For the text-containing cell, return its midpoint in (x, y) coordinate format. 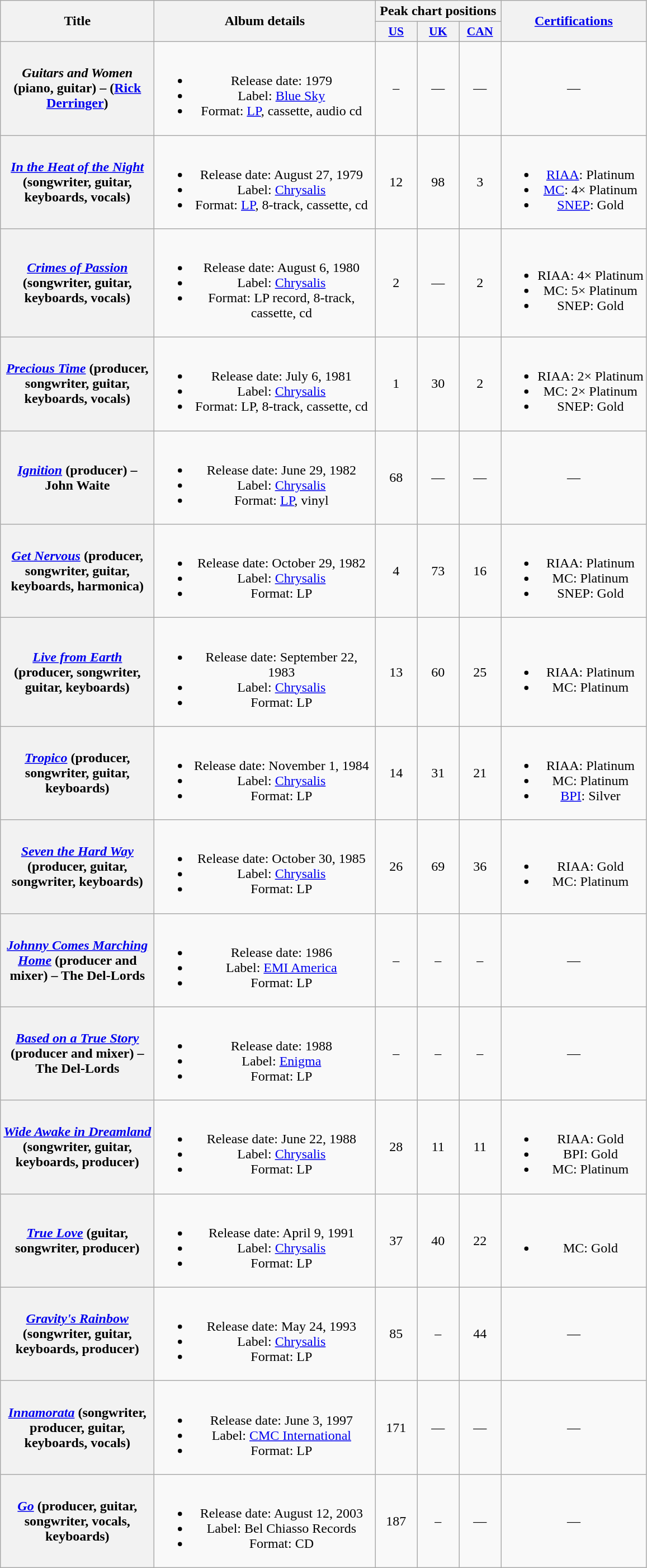
RIAA: PlatinumMC: PlatinumSNEP: Gold (574, 571)
85 (396, 1334)
Release date: June 29, 1982Label: ChrysalisFormat: LP, vinyl (265, 478)
Release date: June 3, 1997Label: CMC InternationalFormat: LP (265, 1427)
4 (396, 571)
Release date: May 24, 1993Label: ChrysalisFormat: LP (265, 1334)
RIAA: PlatinumMC: 4× PlatinumSNEP: Gold (574, 182)
RIAA: PlatinumMC: PlatinumBPI: Silver (574, 773)
73 (438, 571)
Release date: August 6, 1980Label: ChrysalisFormat: LP record, 8-track, cassette, cd (265, 283)
187 (396, 1521)
Tropico (producer, songwriter, guitar, keyboards) (77, 773)
28 (396, 1147)
12 (396, 182)
Crimes of Passion (songwriter, guitar, keyboards, vocals) (77, 283)
Release date: 1988Label: EnigmaFormat: LP (265, 1053)
171 (396, 1427)
Based on a True Story (producer and mixer) – The Del-Lords (77, 1053)
60 (438, 672)
Live from Earth (producer, songwriter, guitar, keyboards) (77, 672)
21 (480, 773)
Release date: October 30, 1985Label: ChrysalisFormat: LP (265, 866)
Release date: August 27, 1979Label: ChrysalisFormat: LP, 8-track, cassette, cd (265, 182)
Guitars and Women (piano, guitar) – (Rick Derringer) (77, 88)
Innamorata (songwriter, producer, guitar, keyboards, vocals) (77, 1427)
Release date: September 22, 1983Label: ChrysalisFormat: LP (265, 672)
Release date: June 22, 1988Label: ChrysalisFormat: LP (265, 1147)
Gravity's Rainbow (songwriter, guitar, keyboards, producer) (77, 1334)
Release date: 1986Label: EMI AmericaFormat: LP (265, 960)
13 (396, 672)
RIAA: 2× PlatinumMC: 2× PlatinumSNEP: Gold (574, 384)
Get Nervous (producer, songwriter, guitar, keyboards, harmonica) (77, 571)
UK (438, 32)
Release date: August 12, 2003Label: Bel Chiasso RecordsFormat: CD (265, 1521)
Release date: 1979Label: Blue SkyFormat: LP, cassette, audio cd (265, 88)
1 (396, 384)
26 (396, 866)
Wide Awake in Dreamland (songwriter, guitar, keyboards, producer) (77, 1147)
Release date: July 6, 1981Label: ChrysalisFormat: LP, 8-track, cassette, cd (265, 384)
Seven the Hard Way (producer, guitar, songwriter, keyboards) (77, 866)
Ignition (producer) – John Waite (77, 478)
44 (480, 1334)
Precious Time (producer, songwriter, guitar, keyboards, vocals) (77, 384)
RIAA: 4× PlatinumMC: 5× PlatinumSNEP: Gold (574, 283)
30 (438, 384)
36 (480, 866)
3 (480, 182)
RIAA: PlatinumMC: Platinum (574, 672)
MC: Gold (574, 1240)
US (396, 32)
68 (396, 478)
Release date: October 29, 1982Label: ChrysalisFormat: LP (265, 571)
37 (396, 1240)
14 (396, 773)
Go (producer, guitar, songwriter, vocals, keyboards) (77, 1521)
Release date: November 1, 1984Label: ChrysalisFormat: LP (265, 773)
CAN (480, 32)
Release date: April 9, 1991Label: ChrysalisFormat: LP (265, 1240)
RIAA: GoldBPI: Gold MC: Platinum (574, 1147)
16 (480, 571)
22 (480, 1240)
Johnny Comes Marching Home (producer and mixer) – The Del-Lords (77, 960)
Certifications (574, 21)
Peak chart positions (438, 11)
True Love (guitar, songwriter, producer) (77, 1240)
69 (438, 866)
25 (480, 672)
Title (77, 21)
Album details (265, 21)
31 (438, 773)
98 (438, 182)
In the Heat of the Night (songwriter, guitar, keyboards, vocals) (77, 182)
RIAA: GoldMC: Platinum (574, 866)
40 (438, 1240)
